Output the [x, y] coordinate of the center of the cell containing the given text.  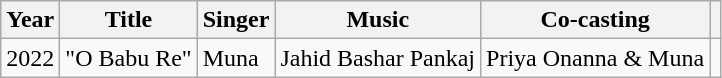
Muna [236, 58]
Co-casting [596, 20]
Year [30, 20]
Singer [236, 20]
2022 [30, 58]
Title [128, 20]
Jahid Bashar Pankaj [378, 58]
"O Babu Re" [128, 58]
Priya Onanna & Muna [596, 58]
Music [378, 20]
